For the text-containing cell, return its midpoint in [x, y] coordinate format. 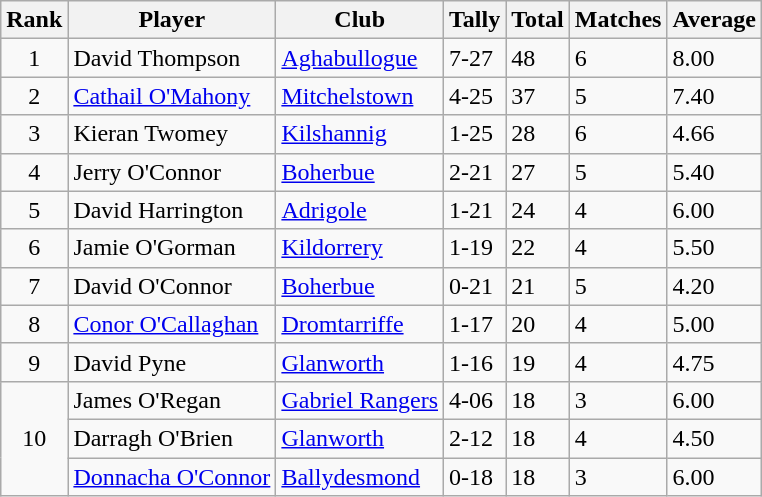
David Harrington [172, 210]
19 [538, 362]
2-12 [475, 438]
48 [538, 58]
David Pyne [172, 362]
Conor O'Callaghan [172, 324]
4-06 [475, 400]
Player [172, 20]
Aghabullogue [360, 58]
Matches [618, 20]
Average [714, 20]
1-21 [475, 210]
20 [538, 324]
0-21 [475, 286]
7.40 [714, 96]
4.20 [714, 286]
Dromtarriffe [360, 324]
24 [538, 210]
4.75 [714, 362]
2-21 [475, 172]
27 [538, 172]
7-27 [475, 58]
21 [538, 286]
Darragh O'Brien [172, 438]
8 [34, 324]
Mitchelstown [360, 96]
Rank [34, 20]
2 [34, 96]
Cathail O'Mahony [172, 96]
9 [34, 362]
Kildorrery [360, 248]
Kilshannig [360, 134]
1-17 [475, 324]
4-25 [475, 96]
4.66 [714, 134]
David Thompson [172, 58]
Ballydesmond [360, 477]
Kieran Twomey [172, 134]
Club [360, 20]
4.50 [714, 438]
5.50 [714, 248]
8.00 [714, 58]
1-19 [475, 248]
Jamie O'Gorman [172, 248]
10 [34, 438]
5.40 [714, 172]
Adrigole [360, 210]
1-25 [475, 134]
37 [538, 96]
7 [34, 286]
Donnacha O'Connor [172, 477]
Total [538, 20]
5.00 [714, 324]
Tally [475, 20]
David O'Connor [172, 286]
0-18 [475, 477]
Gabriel Rangers [360, 400]
1 [34, 58]
22 [538, 248]
James O'Regan [172, 400]
1-16 [475, 362]
28 [538, 134]
Jerry O'Connor [172, 172]
